Identify which cell holds the provided text, then report its (x, y) central coordinate. 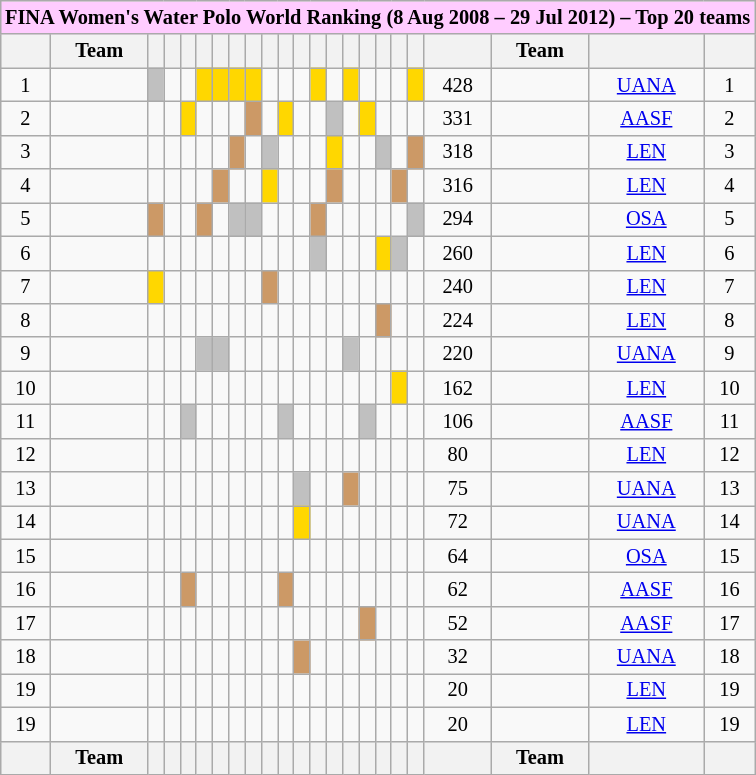
428 (458, 85)
224 (458, 320)
318 (458, 152)
240 (458, 287)
260 (458, 253)
52 (458, 623)
FINA Women's Water Polo World Ranking (8 Aug 2008 – 29 Jul 2012) – Top 20 teams (378, 17)
106 (458, 421)
220 (458, 354)
32 (458, 657)
72 (458, 522)
80 (458, 455)
316 (458, 186)
331 (458, 118)
75 (458, 489)
294 (458, 219)
64 (458, 556)
62 (458, 589)
162 (458, 388)
